Determine the [X, Y] coordinate at the center of the cell enclosing the given text.  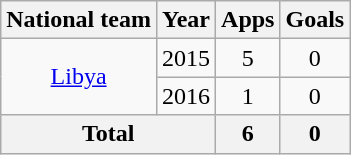
Total [108, 134]
Year [186, 20]
Apps [248, 20]
5 [248, 58]
1 [248, 96]
Goals [315, 20]
2015 [186, 58]
National team [79, 20]
2016 [186, 96]
6 [248, 134]
Libya [79, 77]
